Find where the given text appears and provide that cell's center as (x, y) coordinate. 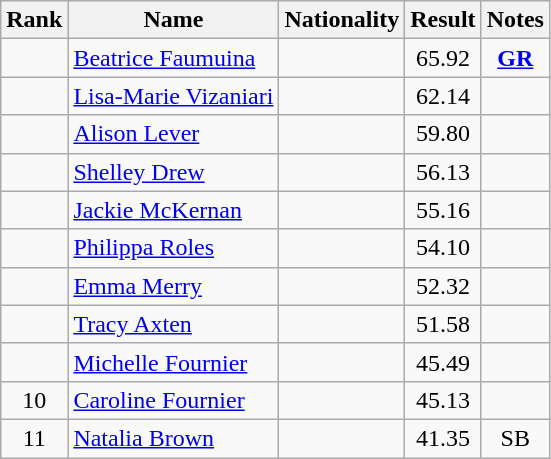
Philippa Roles (174, 248)
Emma Merry (174, 286)
52.32 (443, 286)
Alison Lever (174, 134)
Beatrice Faumuina (174, 58)
45.49 (443, 362)
56.13 (443, 172)
59.80 (443, 134)
Rank (34, 20)
65.92 (443, 58)
Name (174, 20)
55.16 (443, 210)
Tracy Axten (174, 324)
GR (515, 58)
11 (34, 438)
Caroline Fournier (174, 400)
10 (34, 400)
Nationality (342, 20)
SB (515, 438)
Jackie McKernan (174, 210)
Notes (515, 20)
62.14 (443, 96)
45.13 (443, 400)
41.35 (443, 438)
Natalia Brown (174, 438)
Michelle Fournier (174, 362)
Lisa-Marie Vizaniari (174, 96)
Shelley Drew (174, 172)
54.10 (443, 248)
Result (443, 20)
51.58 (443, 324)
